Extract the (X, Y) coordinate from the center of the cell holding the provided text.  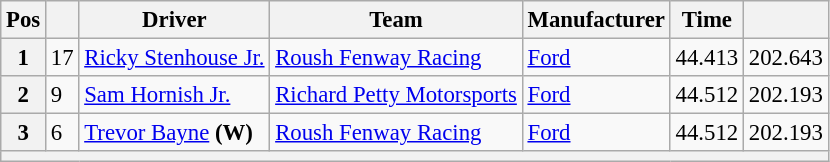
Trevor Bayne (W) (174, 133)
2 (24, 95)
3 (24, 133)
Pos (24, 20)
Time (706, 20)
1 (24, 58)
Richard Petty Motorsports (396, 95)
Ricky Stenhouse Jr. (174, 58)
17 (62, 58)
202.643 (786, 58)
Manufacturer (596, 20)
Sam Hornish Jr. (174, 95)
44.413 (706, 58)
Team (396, 20)
6 (62, 133)
9 (62, 95)
Driver (174, 20)
